Output the (x, y) coordinate of the center of the cell containing the given text.  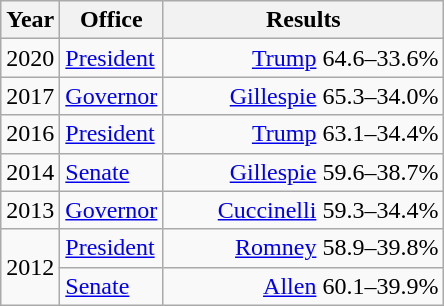
Gillespie 59.6–38.7% (304, 172)
Trump 63.1–34.4% (304, 134)
Trump 64.6–33.6% (304, 58)
Romney 58.9–39.8% (304, 248)
2017 (30, 96)
2013 (30, 210)
Gillespie 65.3–34.0% (304, 96)
Year (30, 20)
2020 (30, 58)
Allen 60.1–39.9% (304, 286)
2016 (30, 134)
2012 (30, 267)
Results (304, 20)
Office (112, 20)
Cuccinelli 59.3–34.4% (304, 210)
2014 (30, 172)
